Output the (X, Y) coordinate of the center of the cell containing the given text.  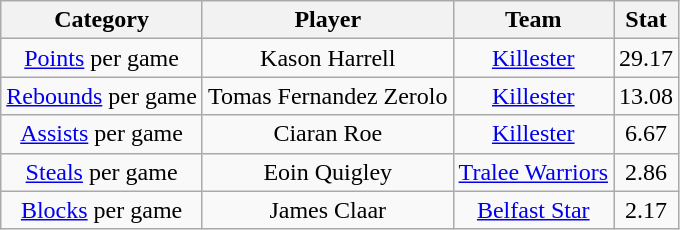
Stat (646, 20)
Steals per game (102, 172)
2.86 (646, 172)
13.08 (646, 96)
Player (328, 20)
Blocks per game (102, 210)
Eoin Quigley (328, 172)
Belfast Star (533, 210)
Category (102, 20)
Team (533, 20)
Rebounds per game (102, 96)
Points per game (102, 58)
Ciaran Roe (328, 134)
Kason Harrell (328, 58)
Tralee Warriors (533, 172)
2.17 (646, 210)
James Claar (328, 210)
6.67 (646, 134)
Tomas Fernandez Zerolo (328, 96)
Assists per game (102, 134)
29.17 (646, 58)
